Pinpoint the cell where the given text exists, returning its (x, y) midpoint coordinate. 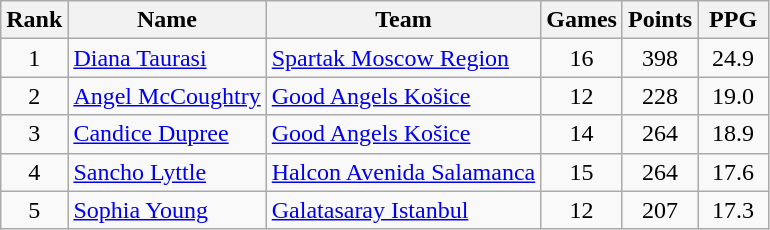
228 (660, 96)
Diana Taurasi (167, 58)
14 (582, 134)
4 (34, 172)
24.9 (734, 58)
Spartak Moscow Region (404, 58)
Name (167, 20)
Angel McCoughtry (167, 96)
2 (34, 96)
Sophia Young (167, 210)
5 (34, 210)
398 (660, 58)
3 (34, 134)
Points (660, 20)
Galatasaray Istanbul (404, 210)
1 (34, 58)
Team (404, 20)
17.3 (734, 210)
207 (660, 210)
16 (582, 58)
Games (582, 20)
PPG (734, 20)
19.0 (734, 96)
Rank (34, 20)
Sancho Lyttle (167, 172)
Halcon Avenida Salamanca (404, 172)
Candice Dupree (167, 134)
17.6 (734, 172)
18.9 (734, 134)
15 (582, 172)
